Identify which cell holds the provided text, then report its (X, Y) central coordinate. 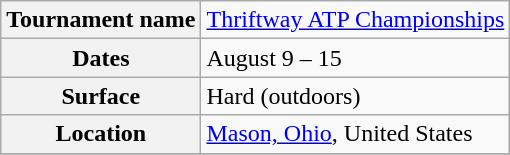
Mason, Ohio, United States (356, 134)
Thriftway ATP Championships (356, 20)
Surface (101, 96)
Location (101, 134)
August 9 – 15 (356, 58)
Dates (101, 58)
Hard (outdoors) (356, 96)
Tournament name (101, 20)
